Identify which cell holds the provided text, then report its (X, Y) central coordinate. 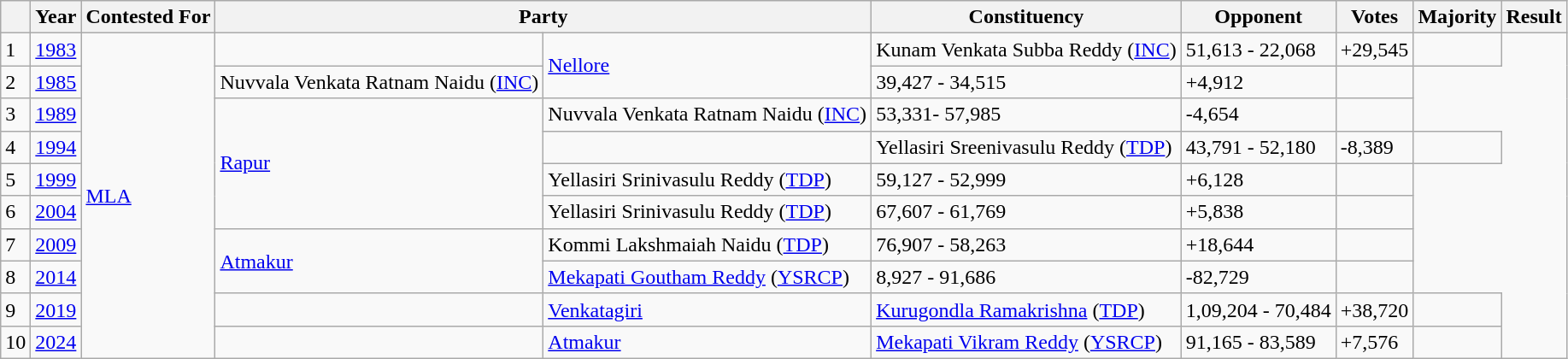
4 (15, 147)
+6,128 (1258, 179)
Votes (1374, 17)
Kurugondla Ramakrishna (TDP) (1027, 309)
Nellore (708, 66)
2024 (56, 342)
6 (15, 212)
-8,389 (1374, 147)
8,927 - 91,686 (1027, 277)
2009 (56, 244)
2019 (56, 309)
1989 (56, 115)
51,613 - 22,068 (1258, 50)
Kunam Venkata Subba Reddy (INC) (1027, 50)
7 (15, 244)
Mekapati Vikram Reddy (YSRCP) (1027, 342)
5 (15, 179)
Kommi Lakshmaiah Naidu (TDP) (708, 244)
Rapur (379, 163)
1999 (56, 179)
8 (15, 277)
-82,729 (1258, 277)
Party (543, 17)
+38,720 (1374, 309)
53,331- 57,985 (1027, 115)
3 (15, 115)
2 (15, 82)
43,791 - 52,180 (1258, 147)
39,427 - 34,515 (1027, 82)
Venkatagiri (708, 309)
76,907 - 58,263 (1027, 244)
+7,576 (1374, 342)
59,127 - 52,999 (1027, 179)
9 (15, 309)
10 (15, 342)
Mekapati Goutham Reddy (YSRCP) (708, 277)
2014 (56, 277)
Opponent (1258, 17)
1994 (56, 147)
+18,644 (1258, 244)
1983 (56, 50)
+5,838 (1258, 212)
67,607 - 61,769 (1027, 212)
Year (56, 17)
1,09,204 - 70,484 (1258, 309)
91,165 - 83,589 (1258, 342)
Yellasiri Sreenivasulu Reddy (TDP) (1027, 147)
-4,654 (1258, 115)
1985 (56, 82)
Majority (1458, 17)
1 (15, 50)
+4,912 (1258, 82)
+29,545 (1374, 50)
Result (1534, 17)
Contested For (149, 17)
MLA (149, 197)
Constituency (1027, 17)
2004 (56, 212)
